Return (x, y) of the center of cell containing provided text 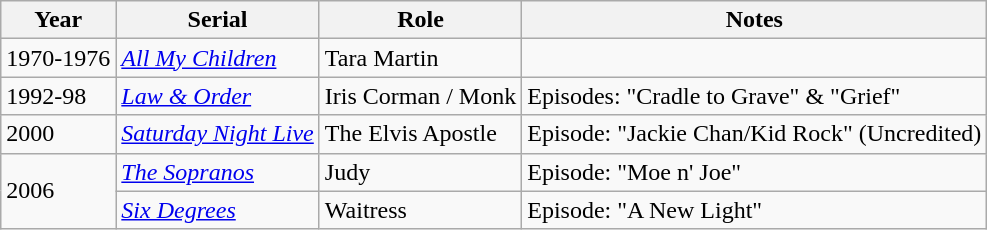
Iris Corman / Monk (420, 96)
The Sopranos (218, 172)
Episode: "Moe n' Joe" (754, 172)
Episodes: "Cradle to Grave" & "Grief" (754, 96)
Law & Order (218, 96)
Serial (218, 20)
The Elvis Apostle (420, 134)
Tara Martin (420, 58)
Year (58, 20)
2006 (58, 191)
Judy (420, 172)
2000 (58, 134)
Episode: "A New Light" (754, 210)
Role (420, 20)
1992-98 (58, 96)
Notes (754, 20)
Waitress (420, 210)
1970-1976 (58, 58)
Episode: "Jackie Chan/Kid Rock" (Uncredited) (754, 134)
All My Children (218, 58)
Saturday Night Live (218, 134)
Six Degrees (218, 210)
